Extract the [X, Y] coordinate from the center of the cell holding the provided text.  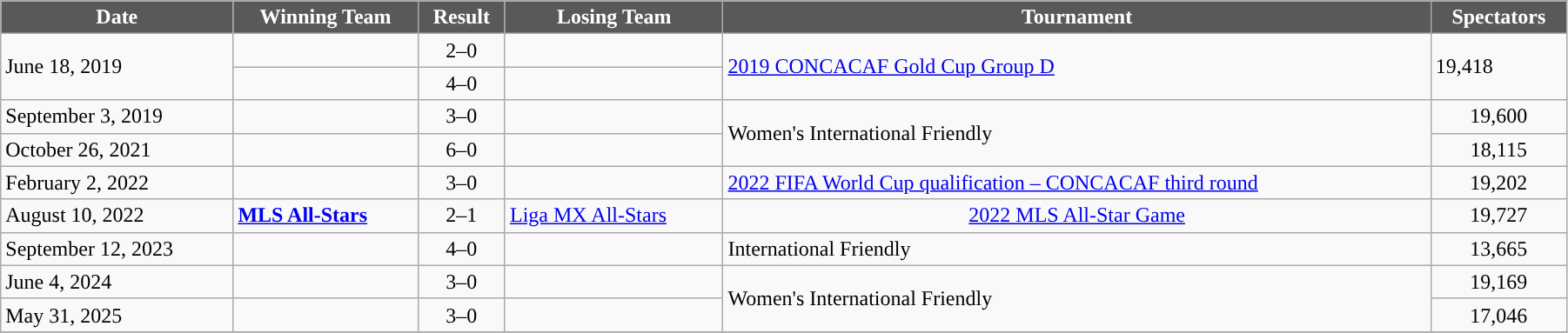
Winning Team [325, 17]
June 18, 2019 [117, 67]
2022 FIFA World Cup qualification – CONCACAF third round [1077, 183]
19,202 [1498, 183]
17,046 [1498, 315]
September 12, 2023 [117, 249]
Date [117, 17]
International Friendly [1077, 249]
2–1 [461, 216]
May 31, 2025 [117, 315]
19,727 [1498, 216]
MLS All-Stars [325, 216]
2019 CONCACAF Gold Cup Group D [1077, 67]
Spectators [1498, 17]
Losing Team [614, 17]
June 4, 2024 [117, 282]
October 26, 2021 [117, 150]
2022 MLS All-Star Game [1077, 216]
19,169 [1498, 282]
19,600 [1498, 117]
19,418 [1498, 67]
2–0 [461, 50]
6–0 [461, 150]
February 2, 2022 [117, 183]
August 10, 2022 [117, 216]
Tournament [1077, 17]
Liga MX All-Stars [614, 216]
18,115 [1498, 150]
13,665 [1498, 249]
Result [461, 17]
September 3, 2019 [117, 117]
